Locate the cell with the specified text and output its [x, y] center coordinate. 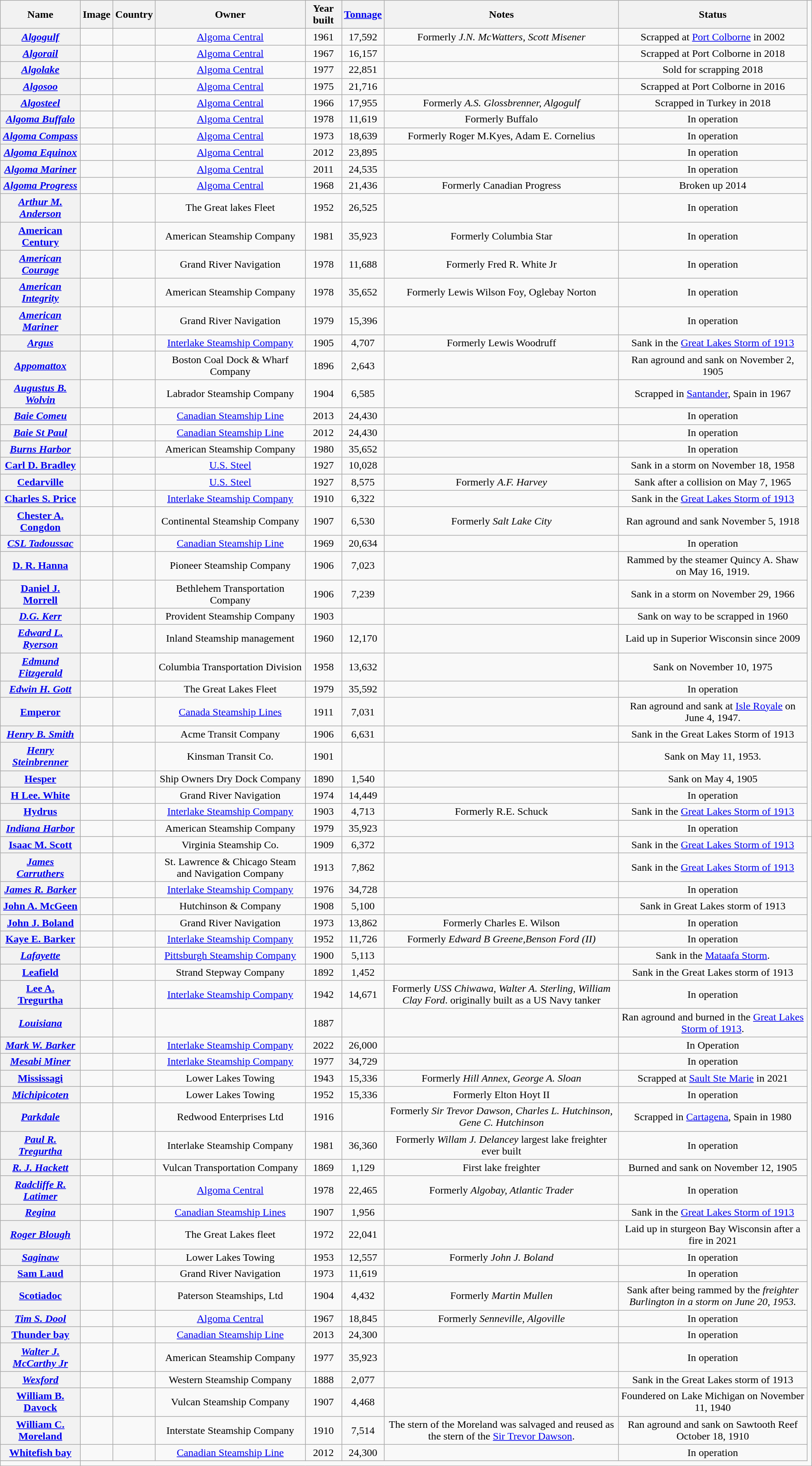
1958 [324, 667]
21,436 [363, 185]
2011 [324, 169]
Canadian Steamship Lines [230, 1212]
5,100 [363, 906]
6,322 [363, 499]
Formerly Hill Annex, George A. Sloan [501, 1078]
Sank after being rammed by the freighter Burlington in a storm on June 20, 1953. [713, 1296]
21,716 [363, 86]
Bethlehem Transportation Company [230, 594]
1972 [324, 1235]
Boston Coal Dock & Wharf Company [230, 365]
Edmund Fitzgerald [40, 667]
Formerly Lewis Woodruff [501, 343]
Sold for scrapping 2018 [713, 70]
Formerly Roger M.Kyes, Adam E. Cornelius [501, 136]
2022 [324, 1045]
Radcliffe R. Latimer [40, 1190]
15,396 [363, 321]
Status [713, 15]
13,862 [363, 923]
Tim S. Dool [40, 1318]
Scrapped in Cartagena, Spain in 1980 [713, 1117]
Acme Transit Company [230, 734]
Tonnage [363, 15]
American Mariner [40, 321]
Sank in a storm on November 18, 1958 [713, 466]
Formerly Fred R. White Jr [501, 265]
The stern of the Moreland was salvaged and reused as the stern of the Sir Trevor Dawson. [501, 1430]
7,239 [363, 594]
Vulcan Steamship Company [230, 1402]
1943 [324, 1078]
Pittsburgh Steamship Company [230, 956]
Michipicoten [40, 1095]
2,077 [363, 1380]
Sank in Great Lakes storm of 1913 [713, 906]
Formerly Martin Mullen [501, 1296]
4,713 [363, 812]
1908 [324, 906]
6,631 [363, 734]
2,643 [363, 365]
7,862 [363, 867]
14,671 [363, 994]
Burns Harbor [40, 449]
1911 [324, 712]
8,575 [363, 482]
Roger Blough [40, 1235]
Charles S. Price [40, 499]
Edward L. Ryerson [40, 639]
Thunder bay [40, 1335]
First lake freighter [501, 1168]
Interstate Steamship Company [230, 1430]
Formerly Buffalo [501, 119]
H Lee. White [40, 795]
Regina [40, 1212]
Louisiana [40, 1023]
Scrapped at Port Colborne in 2016 [713, 86]
7,023 [363, 566]
Scrapped at Port Colborne in 2018 [713, 53]
1,452 [363, 972]
Rammed by the steamer Quincy A. Shaw on May 16, 1919. [713, 566]
Formerly Senneville, Algoville [501, 1318]
Formerly Lewis Wilson Foy, Oglebay Norton [501, 292]
17,592 [363, 37]
7,514 [363, 1430]
Algoma Compass [40, 136]
Ship Owners Dry Dock Company [230, 779]
Algosoo [40, 86]
Walter J. McCarthy Jr [40, 1357]
Formerly R.E. Schuck [501, 812]
Formerly Sir Trevor Dawson, Charles L. Hutchinson, Gene C. Hutchinson [501, 1117]
1,956 [363, 1212]
Hutchinson & Company [230, 906]
Augustus B. Wolvin [40, 394]
Year built [324, 15]
Arthur M. Anderson [40, 207]
1909 [324, 845]
Formerly USS Chiwawa, Walter A. Sterling, William Clay Ford. originally built as a US Navy tanker [501, 994]
Inland Steamship management [230, 639]
26,000 [363, 1045]
Algoma Mariner [40, 169]
American Century [40, 236]
Leafield [40, 972]
The Great Lakes Fleet [230, 689]
Algogulf [40, 37]
Wexford [40, 1380]
Formerly Elton Hoyt II [501, 1095]
20,634 [363, 543]
Chester A. Congdon [40, 521]
Sank on May 4, 1905 [713, 779]
1969 [324, 543]
Isaac M. Scott [40, 845]
1905 [324, 343]
Formerly A.S. Glossbrenner, Algogulf [501, 103]
James Carruthers [40, 867]
William C. Moreland [40, 1430]
CSL Tadoussac [40, 543]
Provident Steamship Company [230, 617]
4,468 [363, 1402]
1966 [324, 103]
1976 [324, 889]
American Courage [40, 265]
Paterson Steamships, Ltd [230, 1296]
1975 [324, 86]
Sank in a storm on November 29, 1966 [713, 594]
Western Steamship Company [230, 1380]
Algoma Buffalo [40, 119]
10,028 [363, 466]
Foundered on Lake Michigan on November 11, 1940 [713, 1402]
Vulcan Transportation Company [230, 1168]
Formerly A.F. Harvey [501, 482]
Burned and sank on November 12, 1905 [713, 1168]
Canada Steamship Lines [230, 712]
R. J. Hackett [40, 1168]
Scrapped at Port Colborne in 2002 [713, 37]
Laid up in Superior Wisconsin since 2009 [713, 639]
Continental Steamship Company [230, 521]
6,585 [363, 394]
Kaye E. Barker [40, 939]
Daniel J. Morrell [40, 594]
1961 [324, 37]
Hydrus [40, 812]
36,360 [363, 1145]
34,728 [363, 889]
Indiana Harbor [40, 828]
1869 [324, 1168]
Notes [501, 15]
1913 [324, 867]
1901 [324, 757]
Image [96, 15]
1,129 [363, 1168]
Formerly Columbia Star [501, 236]
Algorail [40, 53]
Sank after a collision on May 7, 1965 [713, 482]
John J. Boland [40, 923]
Scrapped at Sault Ste Marie in 2021 [713, 1078]
Columbia Transportation Division [230, 667]
1900 [324, 956]
William B. Davock [40, 1402]
35,592 [363, 689]
John A. McGeen [40, 906]
14,449 [363, 795]
Baie St Paul [40, 433]
1953 [324, 1257]
1942 [324, 994]
Ran aground and sank on Sawtooth Reef October 18, 1910 [713, 1430]
The Great Lakes fleet [230, 1235]
1960 [324, 639]
Sank on way to be scrapped in 1960 [713, 617]
Owner [230, 15]
Formerly Salt Lake City [501, 521]
Whitefish bay [40, 1453]
Scotiadoc [40, 1296]
Ran aground and burned in the Great Lakes Storm of 1913. [713, 1023]
16,157 [363, 53]
Ran aground and sank on November 2, 1905 [713, 365]
Formerly Edward B Greene,Benson Ford (II) [501, 939]
Mark W. Barker [40, 1045]
Sank in the Mataafa Storm. [713, 956]
Laid up in sturgeon Bay Wisconsin after a fire in 2021 [713, 1235]
1,540 [363, 779]
Lafayette [40, 956]
18,639 [363, 136]
Kinsman Transit Co. [230, 757]
Formerly Algobay, Atlantic Trader [501, 1190]
24,535 [363, 169]
4,432 [363, 1296]
5,113 [363, 956]
1888 [324, 1380]
Broken up 2014 [713, 185]
Formerly Canadian Progress [501, 185]
Emperor [40, 712]
6,530 [363, 521]
Country [134, 15]
Formerly Charles E. Wilson [501, 923]
17,955 [363, 103]
The Great lakes Fleet [230, 207]
Formerly John J. Boland [501, 1257]
Henry B. Smith [40, 734]
St. Lawrence & Chicago Steam and Navigation Company [230, 867]
Ran aground and sank at Isle Royale on June 4, 1947. [713, 712]
Mesabi Miner [40, 1062]
4,707 [363, 343]
Formerly Willam J. Delancey largest lake freighter ever built [501, 1145]
Algoma Equinox [40, 152]
Lee A. Tregurtha [40, 994]
1916 [324, 1117]
Sank on November 10, 1975 [713, 667]
Sam Laud [40, 1274]
Virginia Steamship Co. [230, 845]
Redwood Enterprises Ltd [230, 1117]
1974 [324, 795]
Strand Stepway Company [230, 972]
Paul R. Tregurtha [40, 1145]
Baie Comeu [40, 416]
12,170 [363, 639]
D. R. Hanna [40, 566]
Labrador Steamship Company [230, 394]
34,729 [363, 1062]
Hesper [40, 779]
1968 [324, 185]
D.G. Kerr [40, 617]
American Integrity [40, 292]
23,895 [363, 152]
Algoma Progress [40, 185]
18,845 [363, 1318]
Parkdale [40, 1117]
Scrapped in Santander, Spain in 1967 [713, 394]
1890 [324, 779]
Scrapped in Turkey in 2018 [713, 103]
22,041 [363, 1235]
Formerly J.N. McWatters, Scott Misener [501, 37]
Saginaw [40, 1257]
In Operation [713, 1045]
James R. Barker [40, 889]
1896 [324, 365]
Name [40, 15]
Pioneer Steamship Company [230, 566]
26,525 [363, 207]
7,031 [363, 712]
Appomattox [40, 365]
Carl D. Bradley [40, 466]
Mississagi [40, 1078]
Henry Steinbrenner [40, 757]
13,632 [363, 667]
Cedarville [40, 482]
Algosteel [40, 103]
22,465 [363, 1190]
11,726 [363, 939]
1980 [324, 449]
Edwin H. Gott [40, 689]
6,372 [363, 845]
Argus [40, 343]
12,557 [363, 1257]
1892 [324, 972]
Ran aground and sank November 5, 1918 [713, 521]
Sank on May 11, 1953. [713, 757]
1887 [324, 1023]
22,851 [363, 70]
Algolake [40, 70]
11,688 [363, 265]
